Identify which cell holds the provided text, then report its [X, Y] central coordinate. 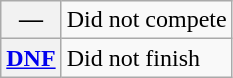
Did not compete [146, 20]
DNF [31, 58]
Did not finish [146, 58]
— [31, 20]
